Detect which cell encompasses the target text, then output its [x, y] center coordinate. 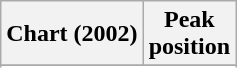
Chart (2002) [72, 34]
Peakposition [189, 34]
